Pinpoint the cell where the given text exists, returning its [X, Y] midpoint coordinate. 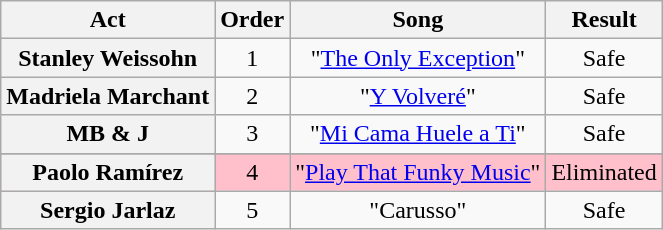
Result [604, 20]
4 [252, 172]
"Carusso" [418, 210]
MB & J [108, 134]
2 [252, 96]
Paolo Ramírez [108, 172]
Stanley Weissohn [108, 58]
Sergio Jarlaz [108, 210]
Order [252, 20]
Madriela Marchant [108, 96]
Act [108, 20]
"Y Volveré" [418, 96]
Song [418, 20]
1 [252, 58]
"Mi Cama Huele a Ti" [418, 134]
Eliminated [604, 172]
5 [252, 210]
"The Only Exception" [418, 58]
3 [252, 134]
"Play That Funky Music" [418, 172]
